Detect which cell encompasses the target text, then output its (X, Y) center coordinate. 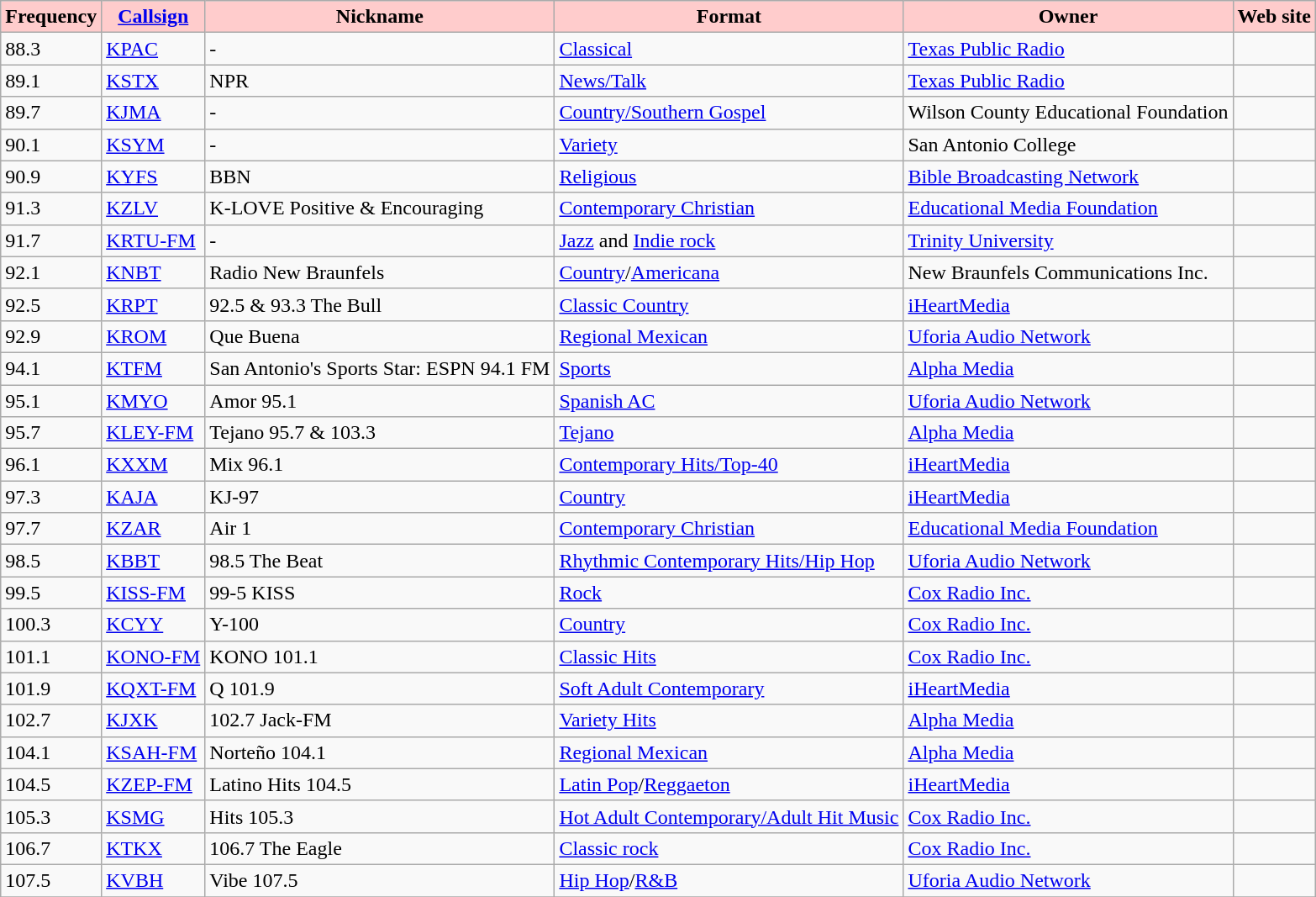
Mix 96.1 (380, 465)
Radio New Braunfels (380, 272)
92.5 (51, 304)
Classic Country (729, 304)
News/Talk (729, 81)
KVBH (153, 880)
91.7 (51, 240)
Web site (1274, 17)
98.5 The Beat (380, 561)
Air 1 (380, 529)
KJXK (153, 720)
Owner (1068, 17)
Rhythmic Contemporary Hits/Hip Hop (729, 561)
Classic rock (729, 848)
KZAR (153, 529)
KYFS (153, 177)
Bible Broadcasting Network (1068, 177)
104.1 (51, 752)
KISS-FM (153, 593)
Contemporary Hits/Top-40 (729, 465)
Country/Southern Gospel (729, 113)
KROM (153, 336)
Wilson County Educational Foundation (1068, 113)
Q 101.9 (380, 689)
94.1 (51, 368)
KJMA (153, 113)
KSAH-FM (153, 752)
Tejano 95.7 & 103.3 (380, 433)
KPAC (153, 49)
New Braunfels Communications Inc. (1068, 272)
105.3 (51, 816)
Nickname (380, 17)
San Antonio's Sports Star: ESPN 94.1 FM (380, 368)
Vibe 107.5 (380, 880)
KONO-FM (153, 657)
KZEP-FM (153, 784)
Tejano (729, 433)
Norteño 104.1 (380, 752)
Religious (729, 177)
95.1 (51, 401)
95.7 (51, 433)
102.7 Jack-FM (380, 720)
99.5 (51, 593)
KLEY-FM (153, 433)
Amor 95.1 (380, 401)
100.3 (51, 625)
Variety (729, 145)
98.5 (51, 561)
KZLV (153, 208)
KBBT (153, 561)
Que Buena (380, 336)
Latin Pop/Reggaeton (729, 784)
97.7 (51, 529)
Soft Adult Contemporary (729, 689)
Frequency (51, 17)
92.5 & 93.3 The Bull (380, 304)
KXXM (153, 465)
KTKX (153, 848)
Hot Adult Contemporary/Adult Hit Music (729, 816)
102.7 (51, 720)
89.1 (51, 81)
Latino Hits 104.5 (380, 784)
101.1 (51, 657)
KJ-97 (380, 497)
KMYO (153, 401)
Sports (729, 368)
92.1 (51, 272)
Classical (729, 49)
Spanish AC (729, 401)
99-5 KISS (380, 593)
KRPT (153, 304)
KQXT-FM (153, 689)
KSYM (153, 145)
Country/Americana (729, 272)
KCYY (153, 625)
KSTX (153, 81)
107.5 (51, 880)
88.3 (51, 49)
Classic Hits (729, 657)
Y-100 (380, 625)
106.7 (51, 848)
Hits 105.3 (380, 816)
101.9 (51, 689)
Format (729, 17)
104.5 (51, 784)
Jazz and Indie rock (729, 240)
89.7 (51, 113)
K-LOVE Positive & Encouraging (380, 208)
Rock (729, 593)
96.1 (51, 465)
Callsign (153, 17)
Variety Hits (729, 720)
BBN (380, 177)
90.1 (51, 145)
KRTU-FM (153, 240)
KAJA (153, 497)
KTFM (153, 368)
90.9 (51, 177)
97.3 (51, 497)
NPR (380, 81)
San Antonio College (1068, 145)
Hip Hop/R&B (729, 880)
KNBT (153, 272)
KSMG (153, 816)
106.7 The Eagle (380, 848)
92.9 (51, 336)
Trinity University (1068, 240)
91.3 (51, 208)
KONO 101.1 (380, 657)
